Detect which cell encompasses the target text, then output its [X, Y] center coordinate. 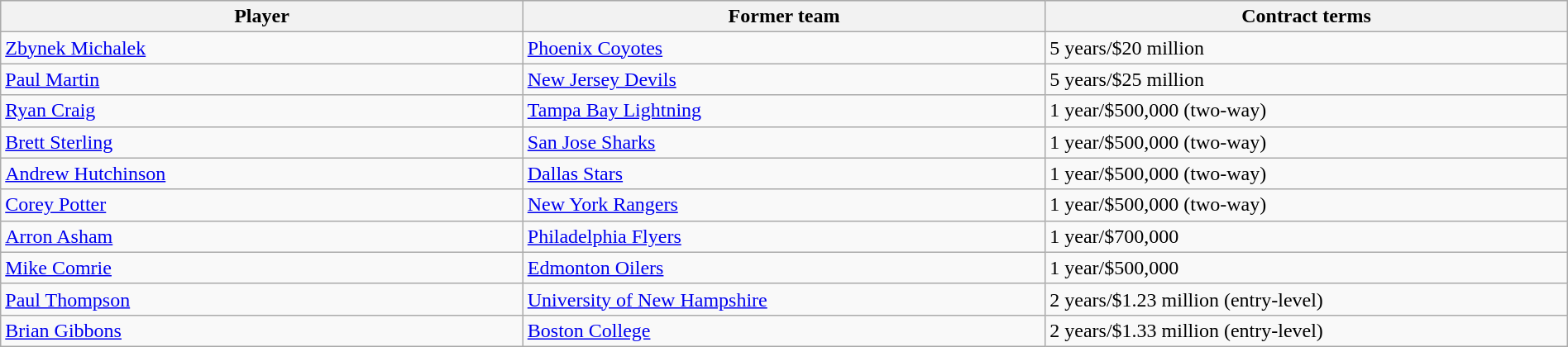
Phoenix Coyotes [784, 48]
Philadelphia Flyers [784, 236]
Boston College [784, 330]
Contract terms [1307, 17]
2 years/$1.33 million (entry-level) [1307, 330]
Arron Asham [262, 236]
New York Rangers [784, 205]
1 year/$500,000 [1307, 268]
Former team [784, 17]
5 years/$20 million [1307, 48]
New Jersey Devils [784, 79]
Tampa Bay Lightning [784, 111]
Corey Potter [262, 205]
2 years/$1.23 million (entry-level) [1307, 299]
University of New Hampshire [784, 299]
Zbynek Michalek [262, 48]
Dallas Stars [784, 173]
Ryan Craig [262, 111]
Paul Martin [262, 79]
Mike Comrie [262, 268]
Brian Gibbons [262, 330]
San Jose Sharks [784, 142]
5 years/$25 million [1307, 79]
Andrew Hutchinson [262, 173]
Player [262, 17]
1 year/$700,000 [1307, 236]
Edmonton Oilers [784, 268]
Paul Thompson [262, 299]
Brett Sterling [262, 142]
